From the cell containing the given text, extract its center point as [X, Y] coordinate. 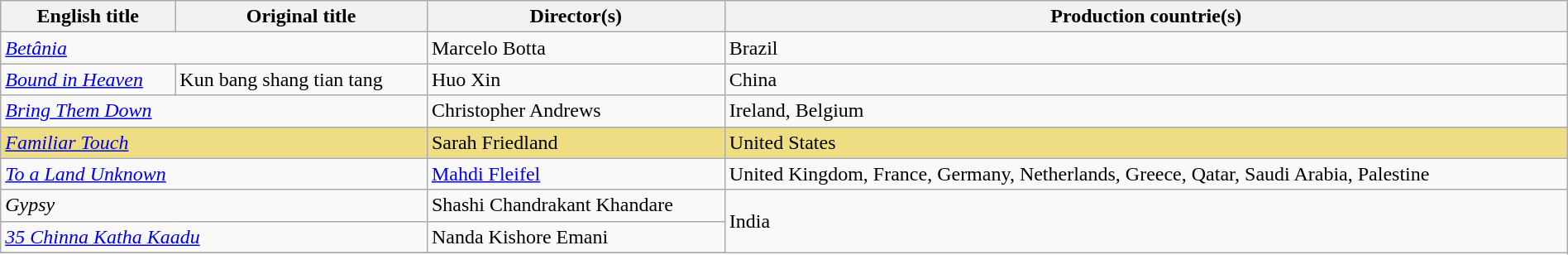
Director(s) [576, 17]
India [1146, 221]
Brazil [1146, 48]
Bring Them Down [214, 111]
Sarah Friedland [576, 142]
Gypsy [214, 205]
Familiar Touch [214, 142]
To a Land Unknown [214, 174]
Production countrie(s) [1146, 17]
United Kingdom, France, Germany, Netherlands, Greece, Qatar, Saudi Arabia, Palestine [1146, 174]
Original title [301, 17]
Kun bang shang tian tang [301, 79]
Marcelo Botta [576, 48]
Betânia [214, 48]
Huo Xin [576, 79]
Ireland, Belgium [1146, 111]
Christopher Andrews [576, 111]
Nanda Kishore Emani [576, 237]
English title [88, 17]
United States [1146, 142]
Mahdi Fleifel [576, 174]
35 Chinna Katha Kaadu [214, 237]
Bound in Heaven [88, 79]
China [1146, 79]
Shashi Chandrakant Khandare [576, 205]
